Output the [x, y] coordinate of the center of the cell containing the given text.  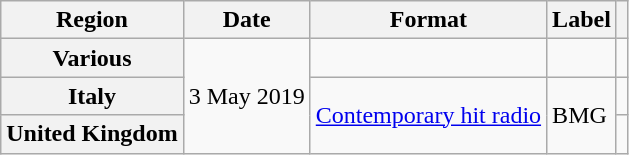
Region [92, 20]
Italy [92, 96]
Various [92, 58]
United Kingdom [92, 134]
Format [428, 20]
Contemporary hit radio [428, 115]
BMG [582, 115]
Label [582, 20]
3 May 2019 [246, 96]
Date [246, 20]
